Scan for the cell matching the given text and deliver its [x, y] coordinate at center. 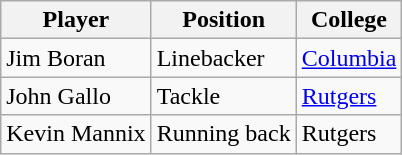
Jim Boran [76, 58]
Columbia [349, 58]
College [349, 20]
Linebacker [224, 58]
Running back [224, 134]
Player [76, 20]
Kevin Mannix [76, 134]
Position [224, 20]
John Gallo [76, 96]
Tackle [224, 96]
